For the text-containing cell, return its midpoint in (X, Y) coordinate format. 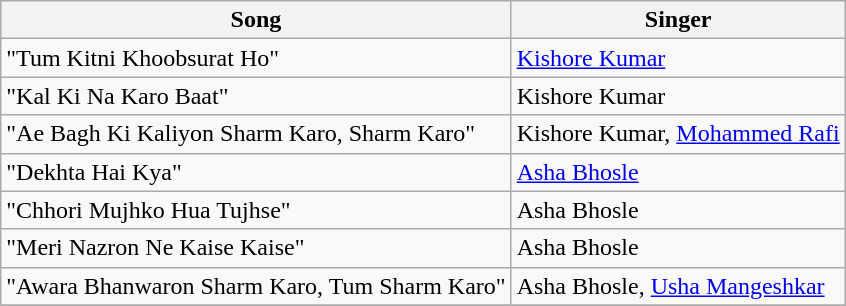
"Chhori Mujhko Hua Tujhse" (256, 210)
"Ae Bagh Ki Kaliyon Sharm Karo, Sharm Karo" (256, 134)
Singer (678, 20)
Song (256, 20)
"Tum Kitni Khoobsurat Ho" (256, 58)
"Meri Nazron Ne Kaise Kaise" (256, 248)
Asha Bhosle, Usha Mangeshkar (678, 286)
Kishore Kumar, Mohammed Rafi (678, 134)
"Awara Bhanwaron Sharm Karo, Tum Sharm Karo" (256, 286)
"Dekhta Hai Kya" (256, 172)
"Kal Ki Na Karo Baat" (256, 96)
